Determine the (X, Y) coordinate at the center of the cell enclosing the given text.  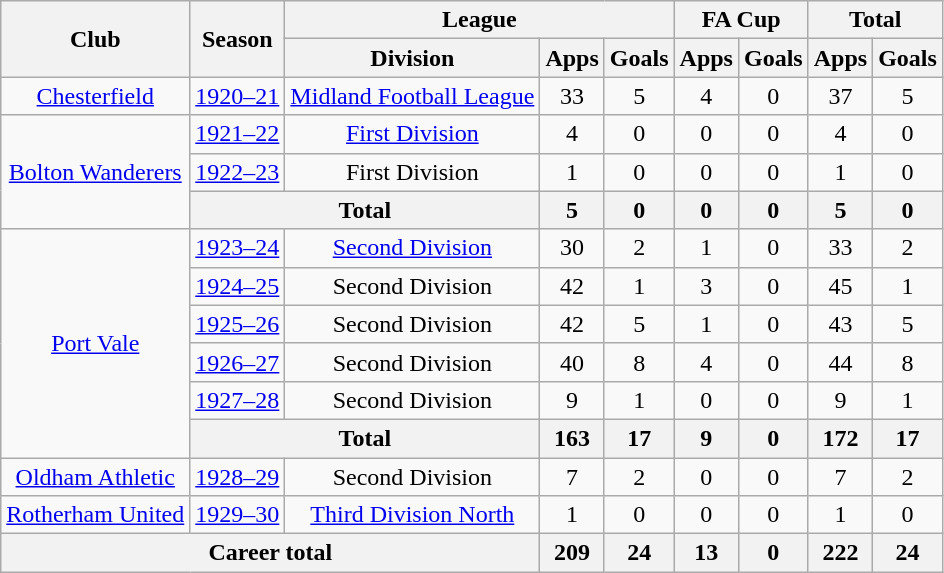
40 (572, 362)
1928–29 (238, 477)
1925–26 (238, 324)
1929–30 (238, 515)
45 (840, 286)
13 (706, 553)
1926–27 (238, 362)
Rotherham United (96, 515)
1921–22 (238, 134)
1922–23 (238, 172)
43 (840, 324)
Season (238, 39)
FA Cup (741, 20)
Club (96, 39)
163 (572, 438)
209 (572, 553)
1927–28 (238, 400)
222 (840, 553)
Port Vale (96, 343)
Chesterfield (96, 96)
172 (840, 438)
1920–21 (238, 96)
Oldham Athletic (96, 477)
30 (572, 248)
Third Division North (412, 515)
1924–25 (238, 286)
3 (706, 286)
37 (840, 96)
Career total (270, 553)
Division (412, 58)
Bolton Wanderers (96, 172)
44 (840, 362)
Midland Football League (412, 96)
1923–24 (238, 248)
League (480, 20)
